Output the (X, Y) coordinate of the center of the cell containing the given text.  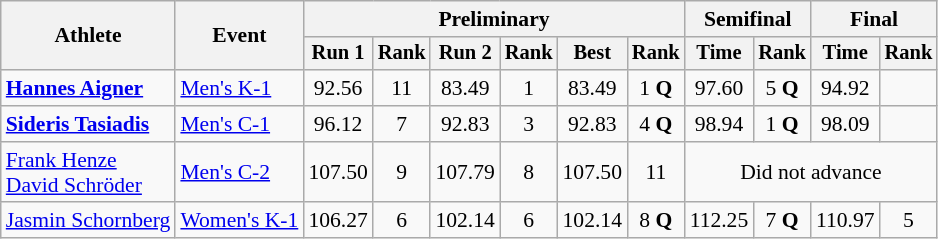
9 (402, 172)
1 (529, 88)
Preliminary (494, 19)
92.56 (338, 88)
110.97 (846, 221)
7 Q (782, 221)
8 (529, 172)
4 Q (656, 124)
97.60 (720, 88)
Did not advance (812, 172)
Best (592, 54)
96.12 (338, 124)
94.92 (846, 88)
5 (909, 221)
98.94 (720, 124)
Hannes Aigner (88, 88)
8 Q (656, 221)
Sideris Tasiadis (88, 124)
112.25 (720, 221)
Event (239, 36)
Semifinal (748, 19)
Run 2 (464, 54)
Jasmin Schornberg (88, 221)
98.09 (846, 124)
106.27 (338, 221)
107.79 (464, 172)
Athlete (88, 36)
Men's C-2 (239, 172)
Run 1 (338, 54)
3 (529, 124)
Frank HenzeDavid Schröder (88, 172)
Final (874, 19)
5 Q (782, 88)
Women's K-1 (239, 221)
Men's C-1 (239, 124)
7 (402, 124)
Men's K-1 (239, 88)
